Locate the cell with the specified text and output its (X, Y) center coordinate. 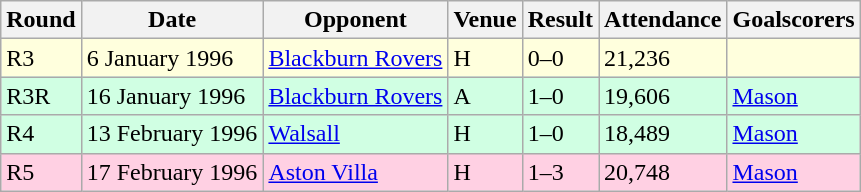
6 January 1996 (172, 58)
Opponent (356, 20)
17 February 1996 (172, 172)
Goalscorers (794, 20)
16 January 1996 (172, 96)
R5 (41, 172)
0–0 (560, 58)
20,748 (663, 172)
19,606 (663, 96)
R3 (41, 58)
Walsall (356, 134)
R4 (41, 134)
18,489 (663, 134)
A (485, 96)
Aston Villa (356, 172)
Date (172, 20)
Result (560, 20)
1–3 (560, 172)
Venue (485, 20)
Attendance (663, 20)
Round (41, 20)
13 February 1996 (172, 134)
R3R (41, 96)
21,236 (663, 58)
